Output the [x, y] coordinate of the center of the cell containing the given text.  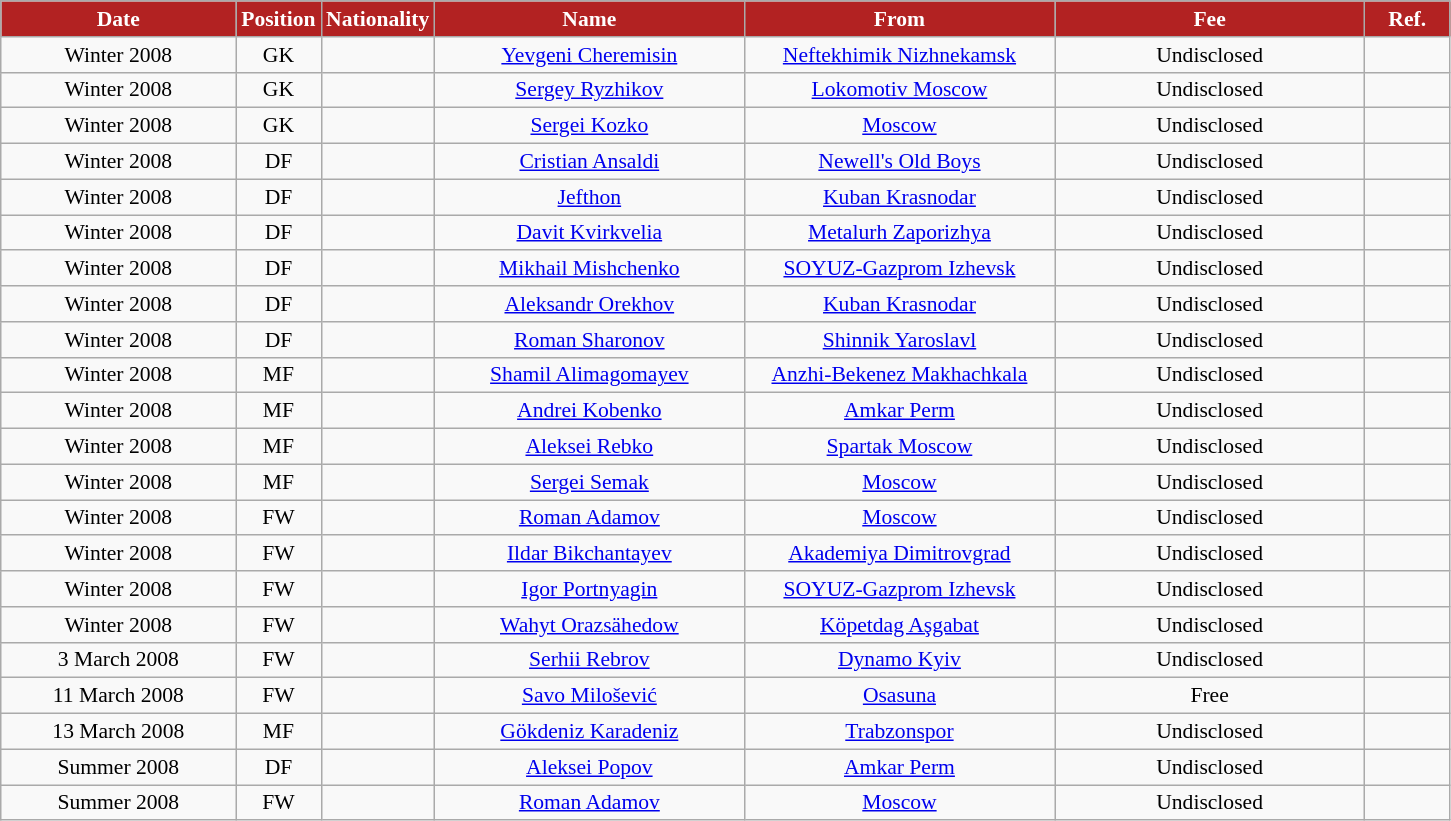
Nationality [378, 19]
Sergey Ryzhikov [589, 90]
Yevgeni Cheremisin [589, 55]
Gökdeniz Karadeniz [589, 732]
Free [1210, 696]
Neftekhimik Nizhnekamsk [899, 55]
Wahyt Orazsähedow [589, 625]
Akademiya Dimitrovgrad [899, 554]
Igor Portnyagin [589, 589]
Savo Milošević [589, 696]
From [899, 19]
Osasuna [899, 696]
Köpetdag Aşgabat [899, 625]
Aleksandr Orekhov [589, 304]
Dynamo Kyiv [899, 660]
Spartak Moscow [899, 447]
Sergei Semak [589, 482]
Cristian Ansaldi [589, 162]
Newell's Old Boys [899, 162]
Shinnik Yaroslavl [899, 340]
Davit Kvirkvelia [589, 233]
Metalurh Zaporizhya [899, 233]
Jefthon [589, 197]
Fee [1210, 19]
Andrei Kobenko [589, 411]
Roman Sharonov [589, 340]
Aleksei Popov [589, 767]
Sergei Kozko [589, 126]
Serhii Rebrov [589, 660]
Aleksei Rebko [589, 447]
3 March 2008 [118, 660]
Ref. [1408, 19]
11 March 2008 [118, 696]
Mikhail Mishchenko [589, 269]
13 March 2008 [118, 732]
Trabzonspor [899, 732]
Name [589, 19]
Date [118, 19]
Shamil Alimagomayev [589, 375]
Ildar Bikchantayev [589, 554]
Anzhi-Bekenez Makhachkala [899, 375]
Position [278, 19]
Lokomotiv Moscow [899, 90]
